Scan for the cell matching the given text and deliver its (X, Y) coordinate at center. 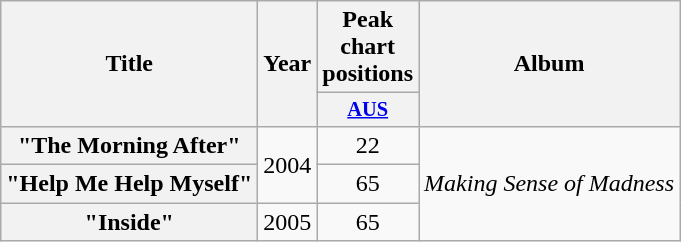
22 (368, 145)
Album (550, 64)
AUS (368, 110)
Peakchartpositions (368, 47)
Year (288, 64)
"Help Me Help Myself" (130, 184)
"Inside" (130, 222)
Making Sense of Madness (550, 183)
"The Morning After" (130, 145)
Title (130, 64)
2004 (288, 164)
2005 (288, 222)
